Identify which cell holds the provided text, then report its (x, y) central coordinate. 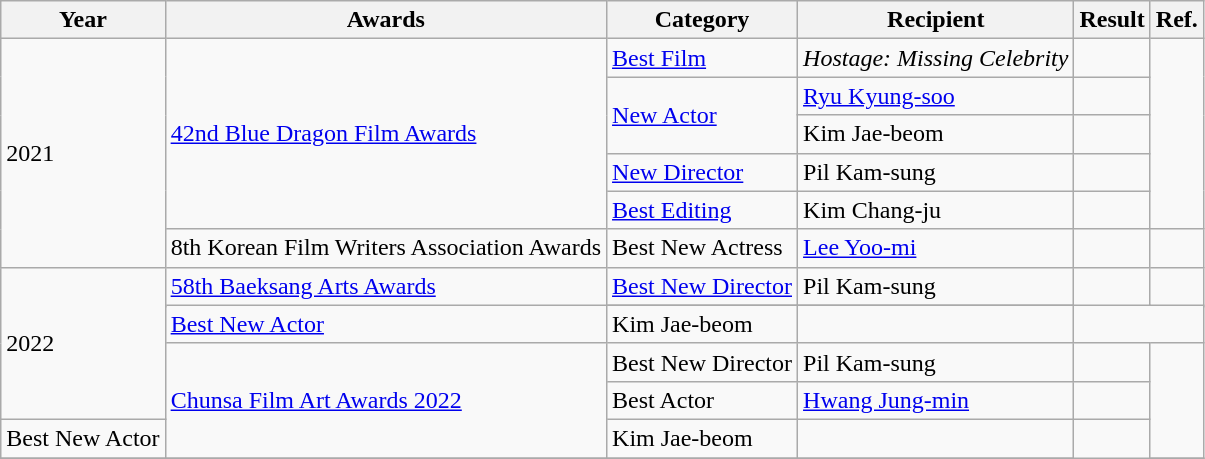
Best New Actress (702, 248)
2021 (83, 153)
Hwang Jung-min (936, 400)
Year (83, 20)
8th Korean Film Writers Association Awards (386, 248)
New Actor (702, 115)
Chunsa Film Art Awards 2022 (386, 400)
Recipient (936, 20)
Ryu Kyung-soo (936, 96)
58th Baeksang Arts Awards (386, 286)
Result (1112, 20)
2022 (83, 343)
Best Editing (702, 210)
Best Film (702, 58)
Kim Chang-ju (936, 210)
42nd Blue Dragon Film Awards (386, 134)
Best Actor (702, 400)
Awards (386, 20)
Lee Yoo-mi (936, 248)
Category (702, 20)
Ref. (1176, 20)
Hostage: Missing Celebrity (936, 58)
New Director (702, 172)
